Detect which cell encompasses the target text, then output its [X, Y] center coordinate. 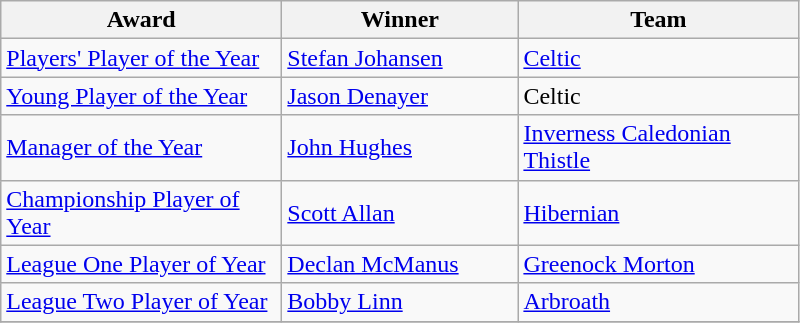
Inverness Caledonian Thistle [658, 148]
Award [142, 20]
Championship Player of Year [142, 212]
Bobby Linn [400, 302]
Manager of the Year [142, 148]
Players' Player of the Year [142, 58]
League One Player of Year [142, 264]
Team [658, 20]
Jason Denayer [400, 96]
Declan McManus [400, 264]
Stefan Johansen [400, 58]
Hibernian [658, 212]
Greenock Morton [658, 264]
Winner [400, 20]
Young Player of the Year [142, 96]
Arbroath [658, 302]
League Two Player of Year [142, 302]
John Hughes [400, 148]
Scott Allan [400, 212]
